Return [X, Y] of the center of cell containing provided text 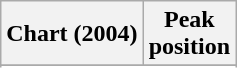
Chart (2004) [72, 34]
Peakposition [189, 34]
